Search for the cell housing the specified text and yield its (x, y) center coordinate. 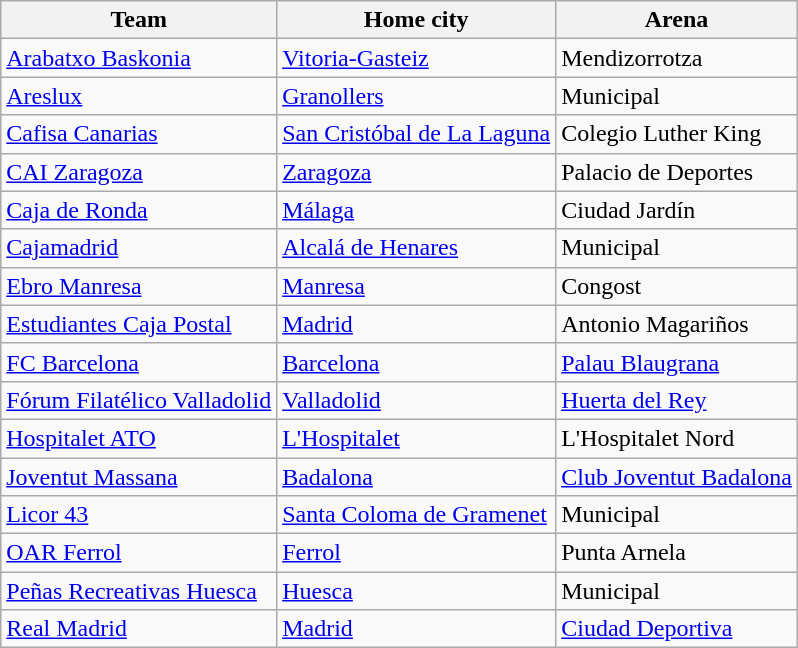
Mendizorrotza (677, 58)
Hospitalet ATO (139, 438)
Peñas Recreativas Huesca (139, 591)
Ferrol (416, 553)
Antonio Magariños (677, 324)
Ciudad Deportiva (677, 629)
Palacio de Deportes (677, 172)
Huesca (416, 591)
L'Hospitalet (416, 438)
Palau Blaugrana (677, 362)
Valladolid (416, 400)
Areslux (139, 96)
Barcelona (416, 362)
OAR Ferrol (139, 553)
Colegio Luther King (677, 134)
Cafisa Canarias (139, 134)
Badalona (416, 477)
Joventut Massana (139, 477)
Fórum Filatélico Valladolid (139, 400)
Real Madrid (139, 629)
Congost (677, 286)
Manresa (416, 286)
Zaragoza (416, 172)
CAI Zaragoza (139, 172)
Arena (677, 20)
L'Hospitalet Nord (677, 438)
Estudiantes Caja Postal (139, 324)
Ebro Manresa (139, 286)
Club Joventut Badalona (677, 477)
Málaga (416, 210)
Caja de Ronda (139, 210)
Granollers (416, 96)
San Cristóbal de La Laguna (416, 134)
Team (139, 20)
Home city (416, 20)
Ciudad Jardín (677, 210)
Santa Coloma de Gramenet (416, 515)
Cajamadrid (139, 248)
FC Barcelona (139, 362)
Alcalá de Henares (416, 248)
Licor 43 (139, 515)
Huerta del Rey (677, 400)
Punta Arnela (677, 553)
Arabatxo Baskonia (139, 58)
Vitoria-Gasteiz (416, 58)
